Output the [x, y] coordinate of the center of the cell containing the given text.  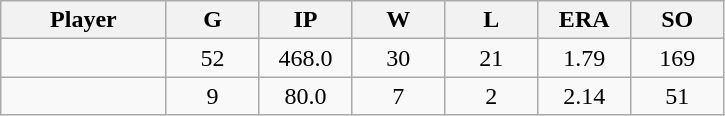
80.0 [306, 96]
30 [398, 58]
2 [492, 96]
L [492, 20]
W [398, 20]
52 [212, 58]
ERA [584, 20]
G [212, 20]
51 [678, 96]
9 [212, 96]
1.79 [584, 58]
468.0 [306, 58]
Player [84, 20]
21 [492, 58]
IP [306, 20]
SO [678, 20]
7 [398, 96]
2.14 [584, 96]
169 [678, 58]
